Return (x, y) of the center of cell containing provided text 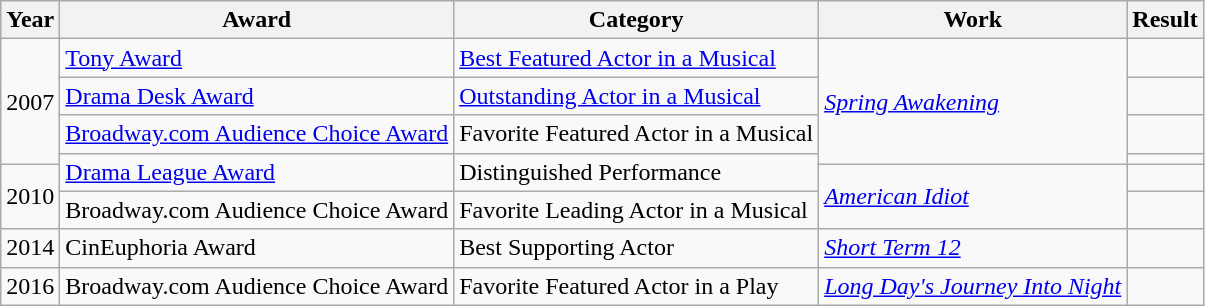
Outstanding Actor in a Musical (636, 96)
2016 (30, 286)
Long Day's Journey Into Night (973, 286)
Favorite Featured Actor in a Musical (636, 134)
2014 (30, 248)
Category (636, 20)
Favorite Featured Actor in a Play (636, 286)
Spring Awakening (973, 102)
2007 (30, 102)
Award (257, 20)
Best Featured Actor in a Musical (636, 58)
2010 (30, 196)
Favorite Leading Actor in a Musical (636, 210)
Tony Award (257, 58)
Distinguished Performance (636, 172)
American Idiot (973, 196)
Drama League Award (257, 172)
Year (30, 20)
Short Term 12 (973, 248)
CinEuphoria Award (257, 248)
Result (1165, 20)
Drama Desk Award (257, 96)
Best Supporting Actor (636, 248)
Work (973, 20)
